Identify which cell holds the provided text, then report its [x, y] central coordinate. 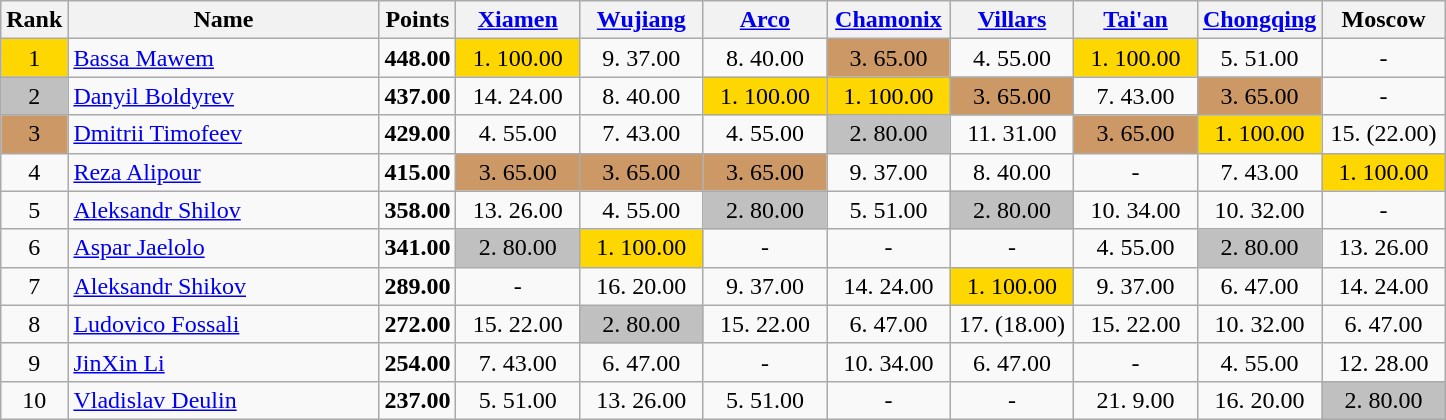
415.00 [418, 172]
Aleksandr Shilov [224, 210]
Aleksandr Shikov [224, 286]
272.00 [418, 324]
8 [34, 324]
Xiamen [518, 20]
Ludovico Fossali [224, 324]
11. 31.00 [1012, 134]
5 [34, 210]
429.00 [418, 134]
Vladislav Deulin [224, 400]
Points [418, 20]
Chongqing [1259, 20]
4 [34, 172]
Wujiang [642, 20]
3 [34, 134]
17. (18.00) [1012, 324]
437.00 [418, 96]
448.00 [418, 58]
1 [34, 58]
15. (22.00) [1384, 134]
Moscow [1384, 20]
21. 9.00 [1136, 400]
12. 28.00 [1384, 362]
10 [34, 400]
Dmitrii Timofeev [224, 134]
Danyil Boldyrev [224, 96]
6 [34, 248]
358.00 [418, 210]
JinXin Li [224, 362]
7 [34, 286]
Chamonix [889, 20]
254.00 [418, 362]
Villars [1012, 20]
Name [224, 20]
Reza Alipour [224, 172]
341.00 [418, 248]
Rank [34, 20]
2 [34, 96]
Aspar Jaelolo [224, 248]
289.00 [418, 286]
Bassa Mawem [224, 58]
9 [34, 362]
Arco [765, 20]
Tai'an [1136, 20]
237.00 [418, 400]
